Extract the (X, Y) coordinate from the center of the cell holding the provided text.  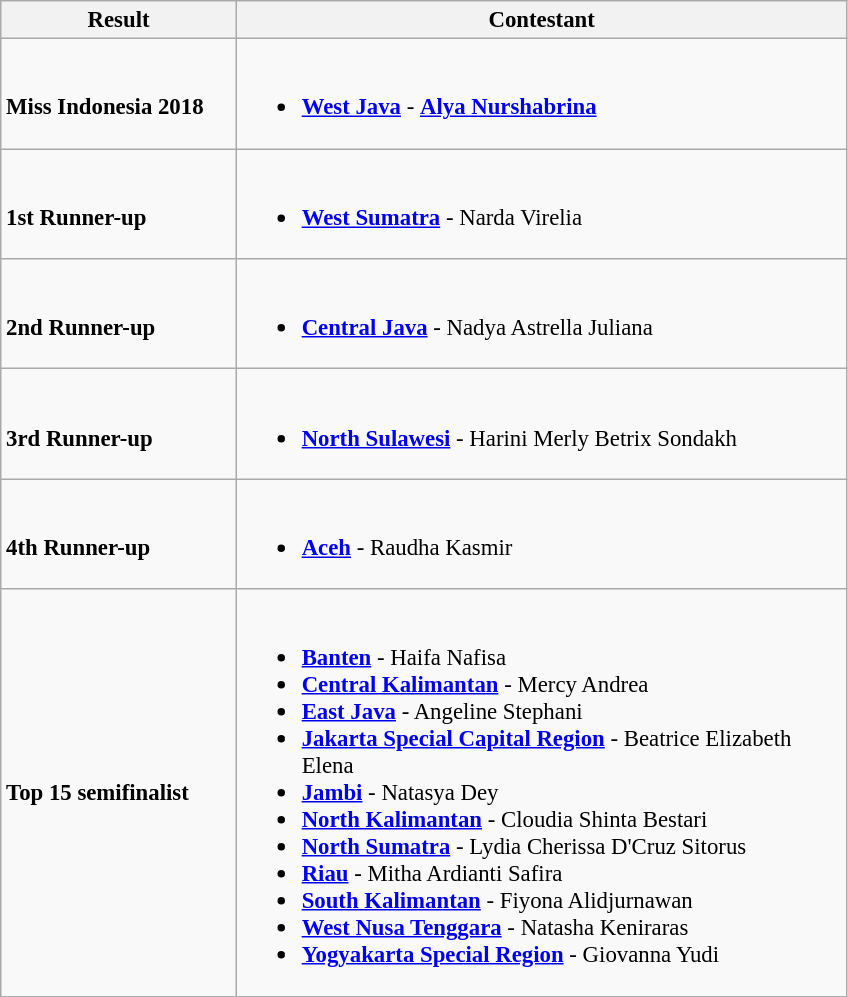
4th Runner-up (119, 534)
Aceh - Raudha Kasmir (542, 534)
North Sulawesi - Harini Merly Betrix Sondakh (542, 424)
3rd Runner-up (119, 424)
Contestant (542, 20)
West Sumatra - Narda Virelia (542, 204)
Central Java - Nadya Astrella Juliana (542, 314)
Top 15 semifinalist (119, 792)
Result (119, 20)
West Java - Alya Nurshabrina (542, 94)
2nd Runner-up (119, 314)
Miss Indonesia 2018 (119, 94)
1st Runner-up (119, 204)
